Extract the (X, Y) coordinate from the center of the cell holding the provided text.  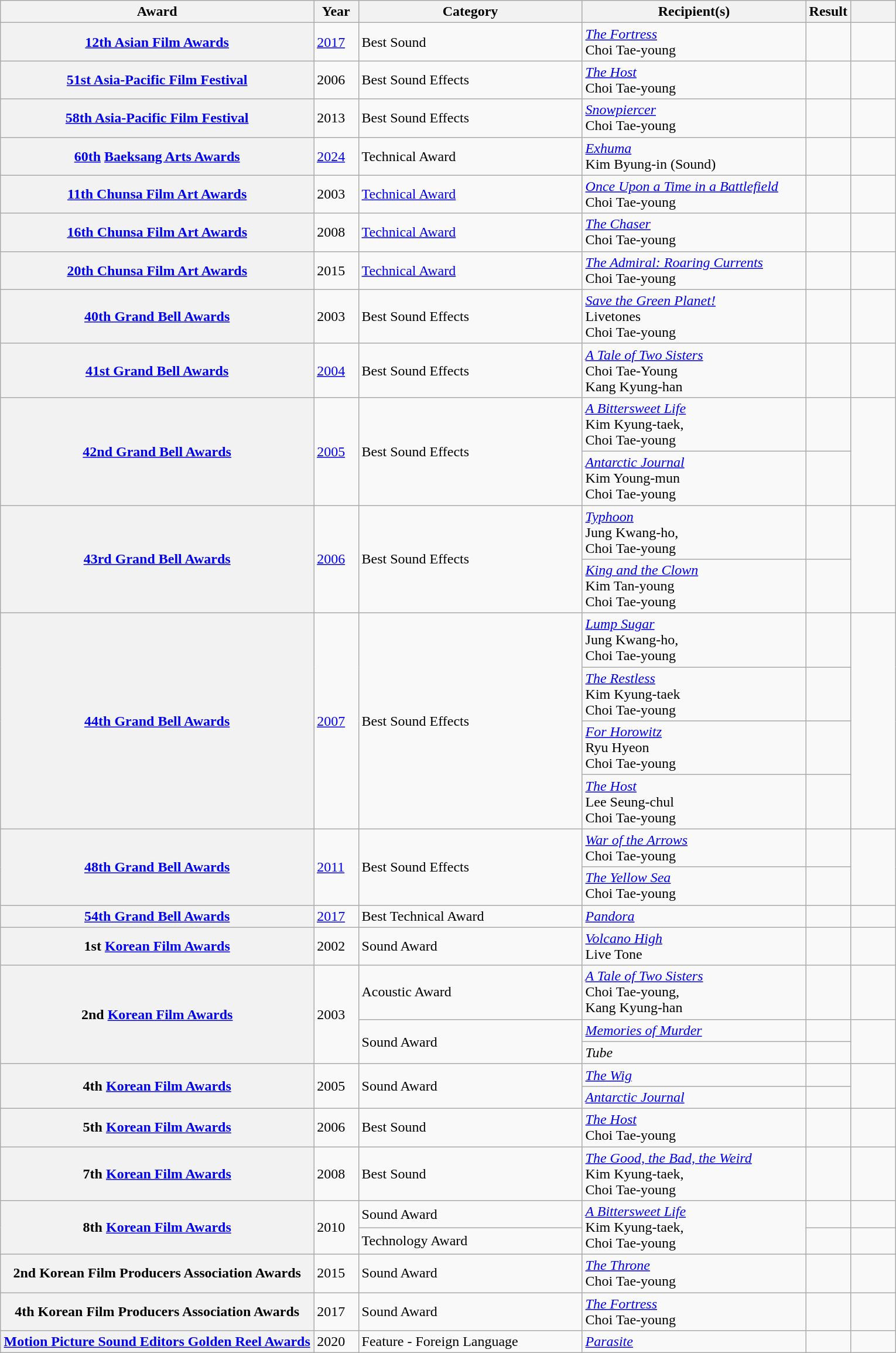
41st Grand Bell Awards (157, 370)
TyphoonJung Kwang-ho,Choi Tae-young (694, 532)
11th Chunsa Film Art Awards (157, 194)
War of the ArrowsChoi Tae-young (694, 848)
2nd Korean Film Awards (157, 1014)
A Tale of Two SistersChoi Tae-young,Kang Kyung-han (694, 992)
1st Korean Film Awards (157, 947)
48th Grand Bell Awards (157, 867)
4th Korean Film Producers Association Awards (157, 1312)
Antarctic Journal Kim Young-mun Choi Tae-young (694, 478)
8th Korean Film Awards (157, 1228)
2013 (336, 118)
Best Technical Award (470, 916)
2024 (336, 156)
SnowpiercerChoi Tae-young (694, 118)
The Good, the Bad, the WeirdKim Kyung-taek,Choi Tae-young (694, 1174)
40th Grand Bell Awards (157, 316)
60th Baeksang Arts Awards (157, 156)
For HorowitzRyu HyeonChoi Tae-young (694, 748)
2nd Korean Film Producers Association Awards (157, 1273)
20th Chunsa Film Art Awards (157, 271)
2011 (336, 867)
Memories of Murder (694, 1030)
7th Korean Film Awards (157, 1174)
Tube (694, 1053)
2010 (336, 1228)
2002 (336, 947)
Acoustic Award (470, 992)
51st Asia-Pacific Film Festival (157, 80)
Once Upon a Time in a BattlefieldChoi Tae-young (694, 194)
Lump SugarJung Kwang-ho,Choi Tae-young (694, 640)
Technology Award (470, 1241)
16th Chunsa Film Art Awards (157, 232)
The ThroneChoi Tae-young (694, 1273)
43rd Grand Bell Awards (157, 559)
58th Asia-Pacific Film Festival (157, 118)
ExhumaKim Byung-in (Sound) (694, 156)
The ChaserChoi Tae-young (694, 232)
2004 (336, 370)
Motion Picture Sound Editors Golden Reel Awards (157, 1342)
The RestlessKim Kyung-taekChoi Tae-young (694, 694)
Parasite (694, 1342)
Year (336, 12)
Recipient(s) (694, 12)
The HostLee Seung-chulChoi Tae-young (694, 802)
The Yellow SeaChoi Tae-young (694, 886)
A Tale of Two SistersChoi Tae-YoungKang Kyung-han (694, 370)
Result (828, 12)
Feature - Foreign Language (470, 1342)
54th Grand Bell Awards (157, 916)
Save the Green Planet!LivetonesChoi Tae-young (694, 316)
42nd Grand Bell Awards (157, 451)
The Wig (694, 1075)
Volcano HighLive Tone (694, 947)
12th Asian Film Awards (157, 42)
The Admiral: Roaring CurrentsChoi Tae-young (694, 271)
Category (470, 12)
Award (157, 12)
2007 (336, 721)
King and the ClownKim Tan-youngChoi Tae-young (694, 586)
Pandora (694, 916)
4th Korean Film Awards (157, 1086)
2020 (336, 1342)
Antarctic Journal (694, 1097)
5th Korean Film Awards (157, 1127)
44th Grand Bell Awards (157, 721)
